Pinpoint the cell where the given text exists, returning its (X, Y) midpoint coordinate. 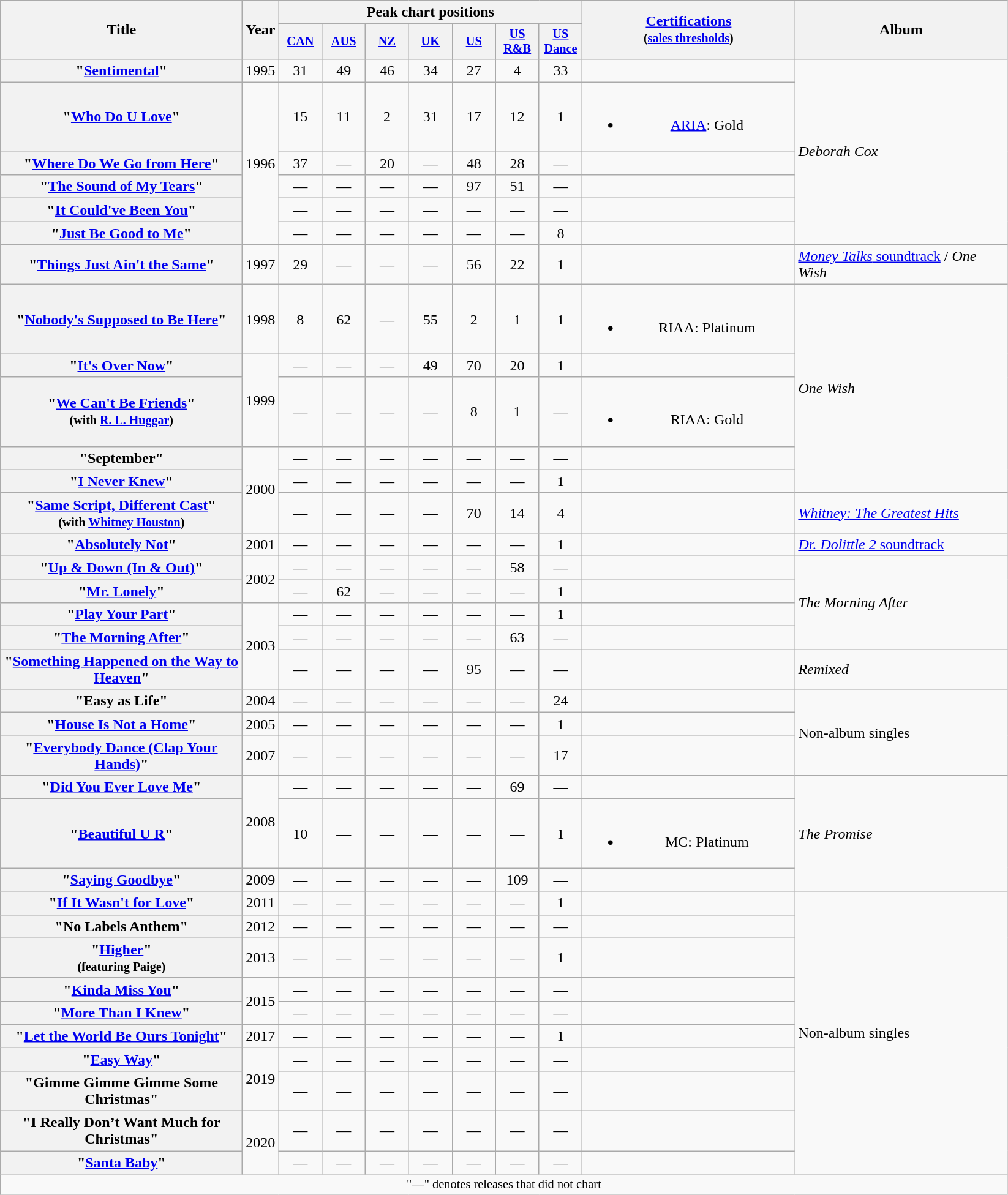
10 (300, 834)
2013 (261, 957)
95 (474, 670)
ARIA: Gold (688, 118)
"Let the World Be Ours Tonight" (121, 1036)
Dr. Dolittle 2 soundtrack (901, 544)
"House Is Not a Home" (121, 724)
2008 (261, 822)
"If It Wasn't for Love" (121, 903)
22 (517, 264)
"No Labels Anthem" (121, 926)
Deborah Cox (901, 152)
"The Sound of My Tears" (121, 187)
Title (121, 30)
"Play Your Part" (121, 614)
2011 (261, 903)
Whitney: The Greatest Hits (901, 513)
"Everybody Dance (Clap Your Hands)" (121, 755)
1996 (261, 164)
2019 (261, 1079)
1995 (261, 70)
56 (474, 264)
24 (561, 701)
29 (300, 264)
Certifications(sales thresholds) (688, 30)
US Dance (561, 42)
"Easy Way" (121, 1059)
2012 (261, 926)
"More Than I Knew" (121, 1013)
2005 (261, 724)
15 (300, 118)
"Just Be Good to Me" (121, 233)
"Gimme Gimme Gimme Some Christmas" (121, 1091)
63 (517, 638)
2003 (261, 645)
Remixed (901, 670)
The Morning After (901, 602)
RIAA: Platinum (688, 320)
2004 (261, 701)
33 (561, 70)
"Higher" (featuring Paige) (121, 957)
US R&B (517, 42)
"Kinda Miss You" (121, 989)
"Easy as Life" (121, 701)
51 (517, 187)
Album (901, 30)
1998 (261, 320)
"Beautiful U R" (121, 834)
"Who Do U Love" (121, 118)
58 (517, 568)
"Mr. Lonely" (121, 591)
1997 (261, 264)
"Absolutely Not" (121, 544)
"—" denotes releases that did not chart (504, 1185)
1999 (261, 400)
"Up & Down (In & Out)" (121, 568)
Peak chart positions (431, 12)
MC: Platinum (688, 834)
2000 (261, 490)
34 (430, 70)
"Nobody's Supposed to Be Here" (121, 320)
2017 (261, 1036)
69 (517, 787)
11 (344, 118)
US (474, 42)
12 (517, 118)
2002 (261, 579)
One Wish (901, 389)
CAN (300, 42)
UK (430, 42)
The Promise (901, 834)
"Sentimental" (121, 70)
2009 (261, 880)
Money Talks soundtrack / One Wish (901, 264)
37 (300, 163)
Year (261, 30)
"We Can't Be Friends"(with R. L. Huggar) (121, 411)
"I Really Don’t Want Much for Christmas" (121, 1131)
"Did You Ever Love Me" (121, 787)
97 (474, 187)
"Same Script, Different Cast"(with Whitney Houston) (121, 513)
NZ (387, 42)
"I Never Knew" (121, 481)
14 (517, 513)
2007 (261, 755)
"Saying Goodbye" (121, 880)
2001 (261, 544)
2015 (261, 1001)
2020 (261, 1142)
AUS (344, 42)
"Something Happened on the Way to Heaven" (121, 670)
"Santa Baby" (121, 1163)
109 (517, 880)
27 (474, 70)
46 (387, 70)
"The Morning After" (121, 638)
"Things Just Ain't the Same" (121, 264)
"Where Do We Go from Here" (121, 163)
28 (517, 163)
55 (430, 320)
"It's Over Now" (121, 365)
"September" (121, 458)
RIAA: Gold (688, 411)
"It Could've Been You" (121, 210)
48 (474, 163)
